For the text-containing cell, return its midpoint in [X, Y] coordinate format. 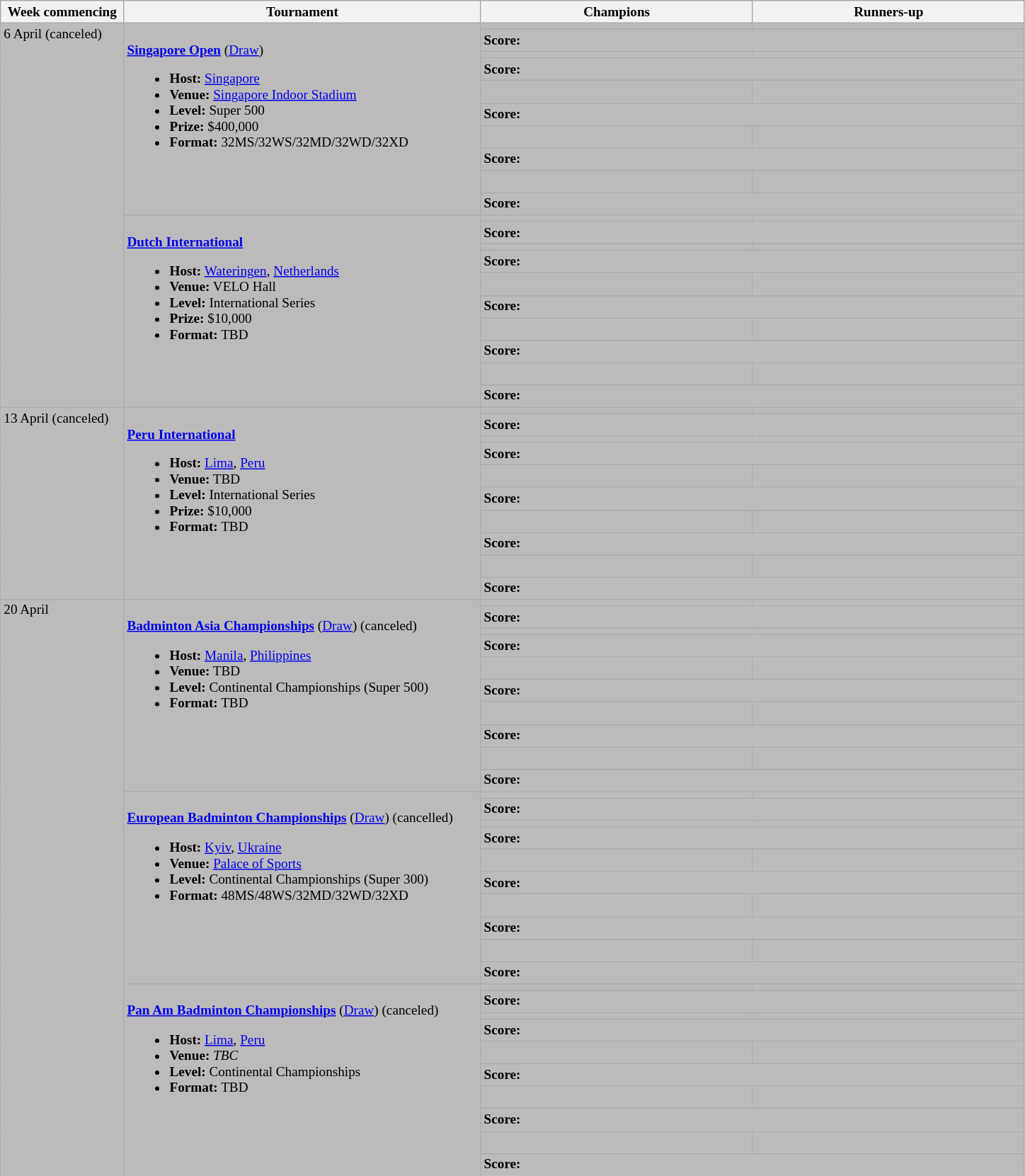
Week commencing [62, 12]
13 April (canceled) [62, 503]
Peru InternationalHost: Lima, PeruVenue: TBDLevel: International SeriesPrize: $10,000Format: TBD [302, 503]
20 April [62, 887]
Dutch InternationalHost: Wateringen, NetherlandsVenue: VELO HallLevel: International SeriesPrize: $10,000Format: TBD [302, 312]
Singapore Open (Draw)Host: SingaporeVenue: Singapore Indoor StadiumLevel: Super 500Prize: $400,000Format: 32MS/32WS/32MD/32WD/32XD [302, 119]
6 April (canceled) [62, 215]
Pan Am Badminton Championships (Draw) (canceled)Host: Lima, PeruVenue: TBCLevel: Continental ChampionshipsFormat: TBD [302, 1079]
Badminton Asia Championships (Draw) (canceled)Host: Manila, PhilippinesVenue: TBDLevel: Continental Championships (Super 500)Format: TBD [302, 695]
Tournament [302, 12]
Runners-up [888, 12]
Champions [617, 12]
